Locate the cell with the specified text and output its [x, y] center coordinate. 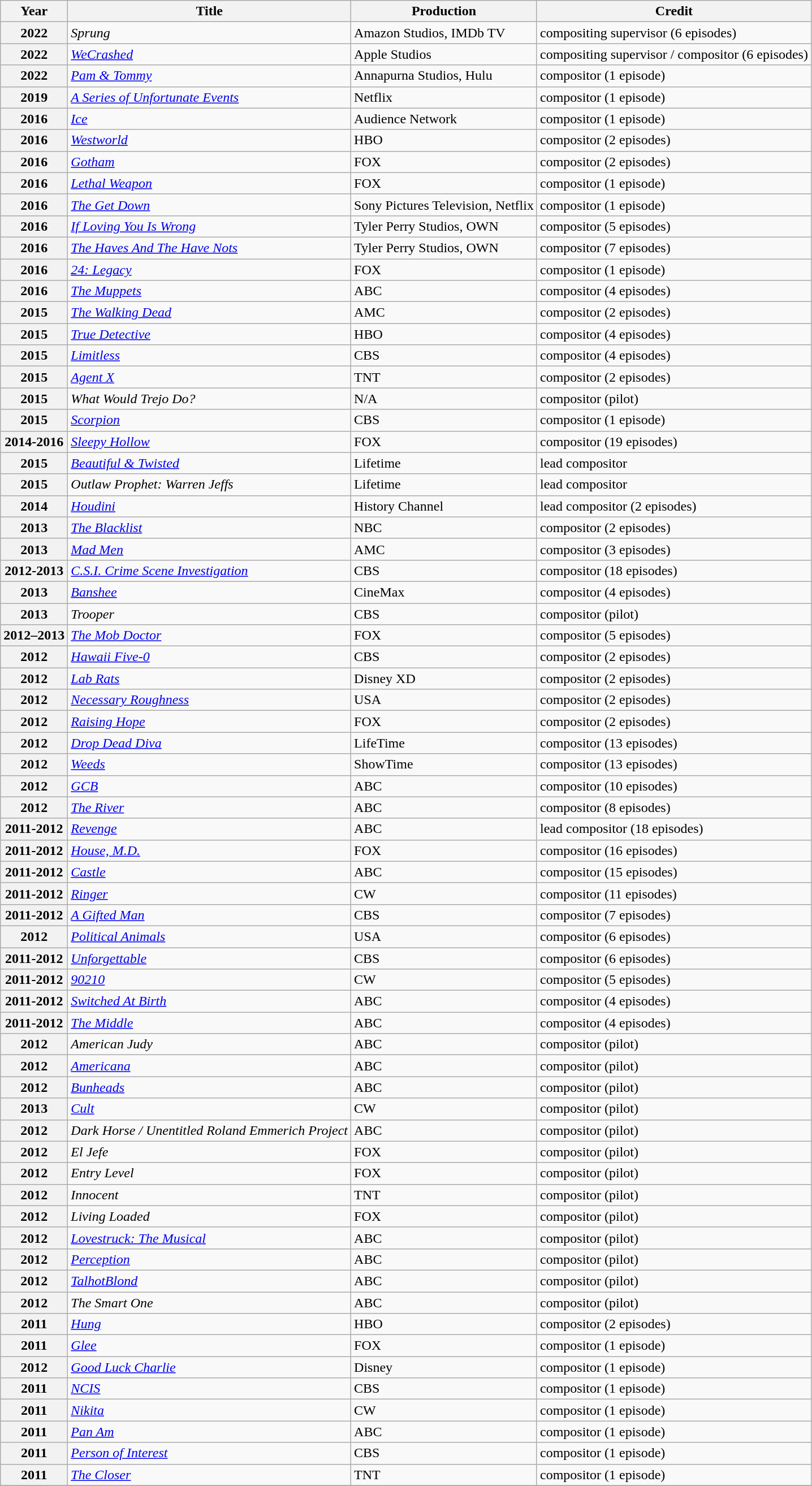
Entry Level [209, 1173]
2012-2013 [34, 571]
The Walking Dead [209, 313]
The Middle [209, 1023]
House, M.D. [209, 850]
Outlaw Prophet: Warren Jeffs [209, 485]
90210 [209, 980]
Credit [674, 11]
2012–2013 [34, 636]
Mad Men [209, 549]
Agent X [209, 377]
Hung [209, 1324]
A Gifted Man [209, 915]
Production [444, 11]
Unforgettable [209, 958]
Houdini [209, 506]
Nikita [209, 1410]
Good Luck Charlie [209, 1367]
compositor (19 episodes) [674, 442]
24: Legacy [209, 270]
Drop Dead Diva [209, 743]
ShowTime [444, 764]
Switched At Birth [209, 1001]
LifeTime [444, 743]
Weeds [209, 764]
The Get Down [209, 205]
True Detective [209, 334]
2014-2016 [34, 442]
Dark Horse / Unentitled Roland Emmerich Project [209, 1130]
Amazon Studios, IMDb TV [444, 33]
The Smart One [209, 1302]
Glee [209, 1346]
Sleepy Hollow [209, 442]
Revenge [209, 829]
C.S.I. Crime Scene Investigation [209, 571]
Sprung [209, 33]
Living Loaded [209, 1216]
compositor (16 episodes) [674, 850]
Limitless [209, 356]
NCIS [209, 1389]
Apple Studios [444, 54]
WeCrashed [209, 54]
Lab Rats [209, 679]
American Judy [209, 1044]
TalhotBlond [209, 1281]
GCB [209, 786]
Disney XD [444, 679]
compositor (8 episodes) [674, 807]
Necessary Roughness [209, 700]
The River [209, 807]
Person of Interest [209, 1453]
Disney [444, 1367]
Annapurna Studios, Hulu [444, 76]
Westworld [209, 140]
Castle [209, 872]
NBC [444, 528]
The Blacklist [209, 528]
Ringer [209, 893]
Americana [209, 1066]
Cult [209, 1109]
El Jefe [209, 1152]
What Would Trejo Do? [209, 399]
Ice [209, 119]
The Mob Doctor [209, 636]
Gotham [209, 162]
2014 [34, 506]
Perception [209, 1259]
CineMax [444, 592]
lead compositor (18 episodes) [674, 829]
lead compositor (2 episodes) [674, 506]
Sony Pictures Television, Netflix [444, 205]
If Loving You Is Wrong [209, 226]
The Haves And The Have Nots [209, 248]
compositing supervisor / compositor (6 episodes) [674, 54]
Raising Hope [209, 722]
A Series of Unfortunate Events [209, 97]
Innocent [209, 1195]
Beautiful & Twisted [209, 463]
compositor (18 episodes) [674, 571]
Political Animals [209, 936]
The Muppets [209, 291]
Lethal Weapon [209, 183]
The Closer [209, 1475]
Hawaii Five-0 [209, 657]
compositor (3 episodes) [674, 549]
Pan Am [209, 1432]
Trooper [209, 614]
Year [34, 11]
Audience Network [444, 119]
N/A [444, 399]
Netflix [444, 97]
compositor (11 episodes) [674, 893]
Pam & Tommy [209, 76]
History Channel [444, 506]
Scorpion [209, 420]
Banshee [209, 592]
Bunheads [209, 1087]
Title [209, 11]
2019 [34, 97]
Lovestruck: The Musical [209, 1238]
compositor (15 episodes) [674, 872]
compositor (10 episodes) [674, 786]
compositing supervisor (6 episodes) [674, 33]
